Locate the cell with the specified text and output its (X, Y) center coordinate. 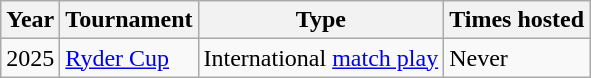
Never (517, 58)
Ryder Cup (129, 58)
International match play (321, 58)
2025 (30, 58)
Times hosted (517, 20)
Type (321, 20)
Year (30, 20)
Tournament (129, 20)
